Output the [X, Y] coordinate of the center of the cell containing the given text.  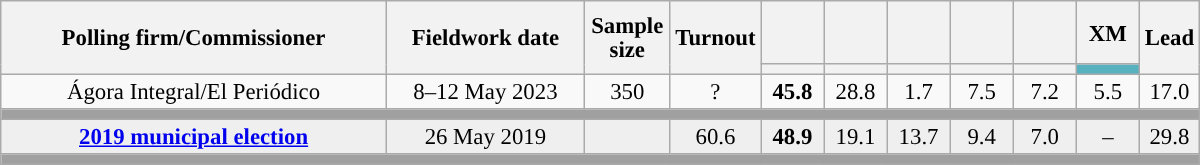
? [716, 92]
5.5 [1108, 92]
Sample size [627, 38]
Turnout [716, 38]
48.9 [792, 138]
28.8 [856, 92]
19.1 [856, 138]
– [1108, 138]
60.6 [716, 138]
17.0 [1169, 92]
7.0 [1044, 138]
1.7 [918, 92]
XM [1108, 32]
9.4 [982, 138]
7.5 [982, 92]
7.2 [1044, 92]
29.8 [1169, 138]
350 [627, 92]
45.8 [792, 92]
2019 municipal election [194, 138]
13.7 [918, 138]
Ágora Integral/El Periódico [194, 92]
Polling firm/Commissioner [194, 38]
Lead [1169, 38]
26 May 2019 [485, 138]
8–12 May 2023 [485, 92]
Fieldwork date [485, 38]
